Provide the (x, y) coordinate of the cell's center where the given text is located.  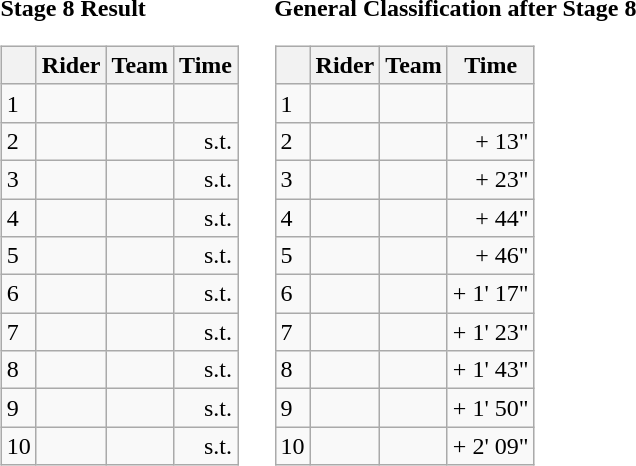
+ 1' 43" (490, 370)
+ 23" (490, 179)
+ 1' 23" (490, 332)
+ 1' 17" (490, 294)
+ 1' 50" (490, 408)
+ 46" (490, 256)
+ 2' 09" (490, 446)
+ 13" (490, 141)
+ 44" (490, 217)
